Determine the [X, Y] coordinate at the center of the cell enclosing the given text.  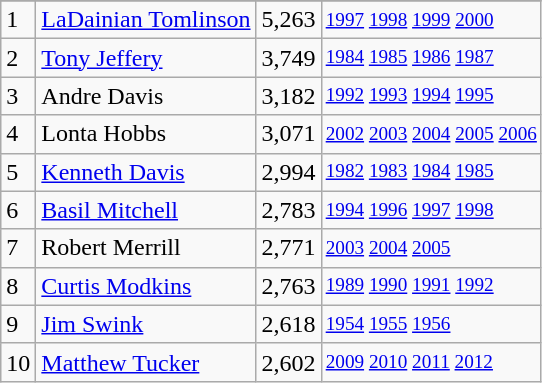
Jim Swink [146, 324]
2,763 [288, 286]
6 [18, 210]
Lonta Hobbs [146, 134]
1 [18, 20]
2009 2010 2011 2012 [431, 362]
2,602 [288, 362]
2,783 [288, 210]
10 [18, 362]
Basil Mitchell [146, 210]
2,994 [288, 172]
9 [18, 324]
Curtis Modkins [146, 286]
1992 1993 1994 1995 [431, 96]
3,182 [288, 96]
7 [18, 248]
Andre Davis [146, 96]
8 [18, 286]
Matthew Tucker [146, 362]
3 [18, 96]
2003 2004 2005 [431, 248]
5 [18, 172]
LaDainian Tomlinson [146, 20]
Tony Jeffery [146, 58]
Robert Merrill [146, 248]
3,071 [288, 134]
4 [18, 134]
1954 1955 1956 [431, 324]
1989 1990 1991 1992 [431, 286]
1997 1998 1999 2000 [431, 20]
1984 1985 1986 1987 [431, 58]
3,749 [288, 58]
1982 1983 1984 1985 [431, 172]
5,263 [288, 20]
2,618 [288, 324]
2,771 [288, 248]
1994 1996 1997 1998 [431, 210]
Kenneth Davis [146, 172]
2002 2003 2004 2005 2006 [431, 134]
2 [18, 58]
